Return the [X, Y] coordinate for the center point of the cell that contains the specified text.  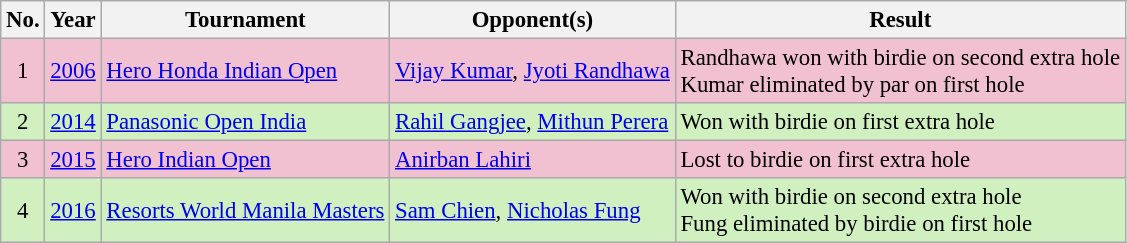
Won with birdie on first extra hole [900, 122]
2015 [73, 160]
3 [23, 160]
Tournament [246, 20]
Year [73, 20]
Panasonic Open India [246, 122]
Rahil Gangjee, Mithun Perera [532, 122]
1 [23, 72]
Hero Honda Indian Open [246, 72]
Lost to birdie on first extra hole [900, 160]
2016 [73, 210]
Sam Chien, Nicholas Fung [532, 210]
Vijay Kumar, Jyoti Randhawa [532, 72]
Resorts World Manila Masters [246, 210]
No. [23, 20]
2014 [73, 122]
2006 [73, 72]
4 [23, 210]
Anirban Lahiri [532, 160]
Opponent(s) [532, 20]
Won with birdie on second extra holeFung eliminated by birdie on first hole [900, 210]
Result [900, 20]
2 [23, 122]
Hero Indian Open [246, 160]
Randhawa won with birdie on second extra holeKumar eliminated by par on first hole [900, 72]
